Identify which cell holds the provided text, then report its [X, Y] central coordinate. 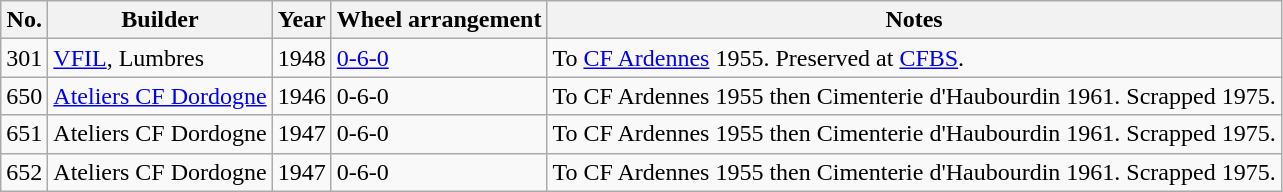
652 [24, 172]
Notes [914, 20]
651 [24, 134]
Wheel arrangement [439, 20]
301 [24, 58]
1948 [302, 58]
Builder [160, 20]
No. [24, 20]
To CF Ardennes 1955. Preserved at CFBS. [914, 58]
1946 [302, 96]
Year [302, 20]
VFIL, Lumbres [160, 58]
650 [24, 96]
